Detect which cell encompasses the target text, then output its [X, Y] center coordinate. 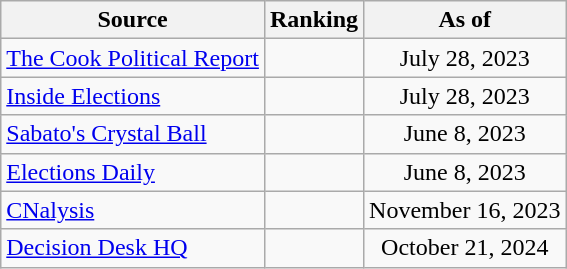
The Cook Political Report [133, 58]
Sabato's Crystal Ball [133, 134]
Decision Desk HQ [133, 248]
As of [465, 20]
October 21, 2024 [465, 248]
Ranking [314, 20]
Elections Daily [133, 172]
November 16, 2023 [465, 210]
Inside Elections [133, 96]
CNalysis [133, 210]
Source [133, 20]
